Search for the cell housing the specified text and yield its (x, y) center coordinate. 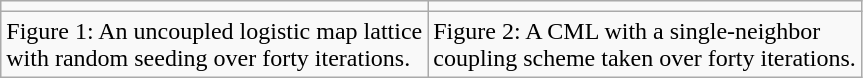
Figure 1: An uncoupled logistic map lattice with random seeding over forty iterations. (214, 44)
Figure 2: A CML with a single-neighbor coupling scheme taken over forty iterations. (645, 44)
